Determine the [X, Y] coordinate at the center of the cell enclosing the given text.  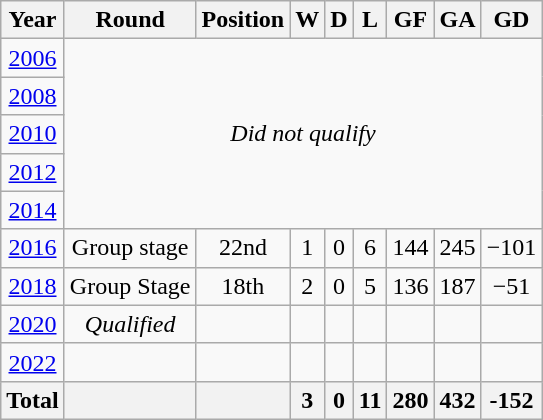
432 [458, 400]
2022 [33, 362]
6 [370, 248]
2014 [33, 210]
Position [243, 20]
−101 [512, 248]
2018 [33, 286]
2010 [33, 134]
D [339, 20]
18th [243, 286]
245 [458, 248]
2006 [33, 58]
2020 [33, 324]
11 [370, 400]
L [370, 20]
22nd [243, 248]
W [308, 20]
GF [410, 20]
Group stage [130, 248]
1 [308, 248]
−51 [512, 286]
2012 [33, 172]
Total [33, 400]
2008 [33, 96]
Qualified [130, 324]
5 [370, 286]
Year [33, 20]
Round [130, 20]
2 [308, 286]
187 [458, 286]
136 [410, 286]
Did not qualify [302, 134]
144 [410, 248]
Group Stage [130, 286]
280 [410, 400]
GA [458, 20]
3 [308, 400]
GD [512, 20]
-152 [512, 400]
2016 [33, 248]
